Find where the given text appears and provide that cell's center as (X, Y) coordinate. 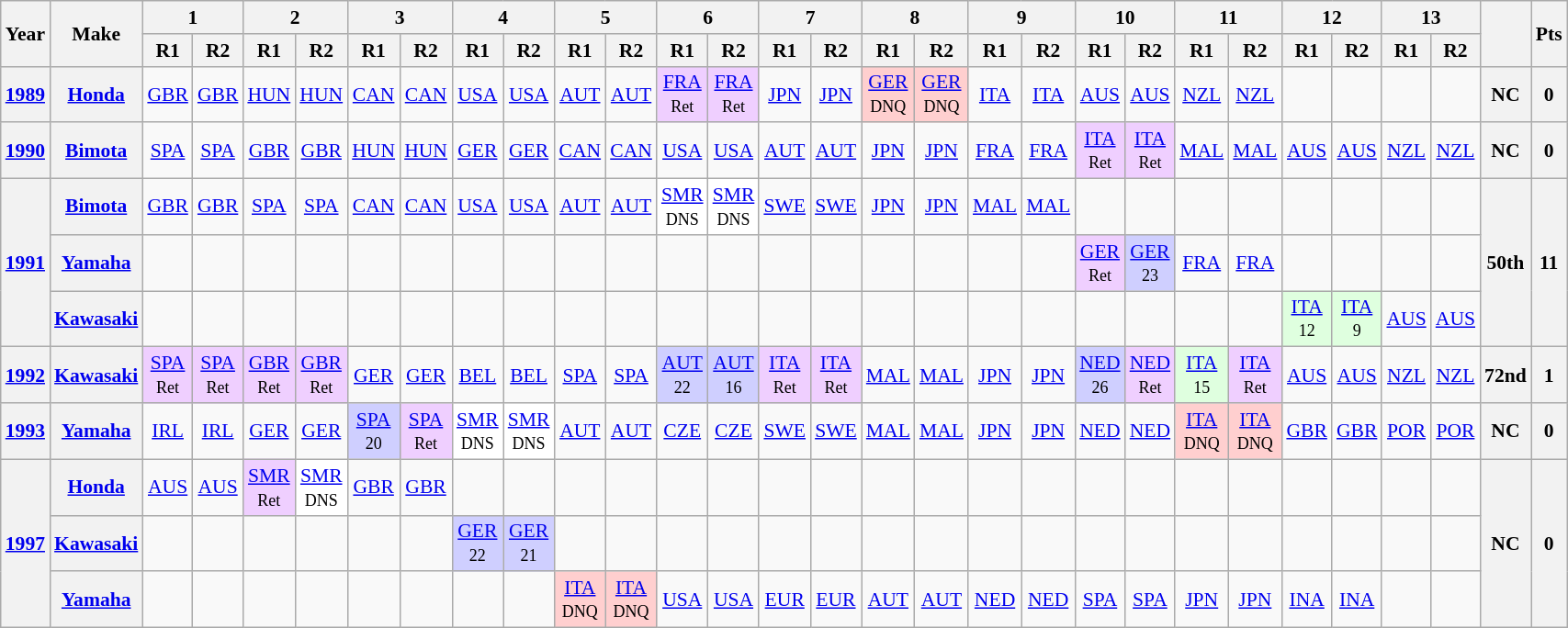
2 (295, 17)
3 (400, 17)
Year (26, 33)
SPA20 (373, 432)
ITA15 (1201, 375)
12 (1332, 17)
Pts (1549, 33)
6 (707, 17)
8 (915, 17)
13 (1431, 17)
9 (1021, 17)
Make (96, 33)
AUT22 (682, 375)
1993 (26, 432)
1997 (26, 544)
NEDRet (1150, 375)
1991 (26, 263)
SMRRet (268, 487)
72nd (1506, 375)
ITA9 (1358, 320)
GER21 (529, 544)
GER22 (478, 544)
5 (604, 17)
50th (1506, 263)
7 (810, 17)
1992 (26, 375)
GERRet (1100, 263)
NED26 (1100, 375)
1990 (26, 151)
ITA12 (1306, 320)
4 (503, 17)
AUT16 (734, 375)
10 (1124, 17)
GER23 (1150, 263)
1989 (26, 94)
